Pinpoint the cell where the given text exists, returning its [X, Y] midpoint coordinate. 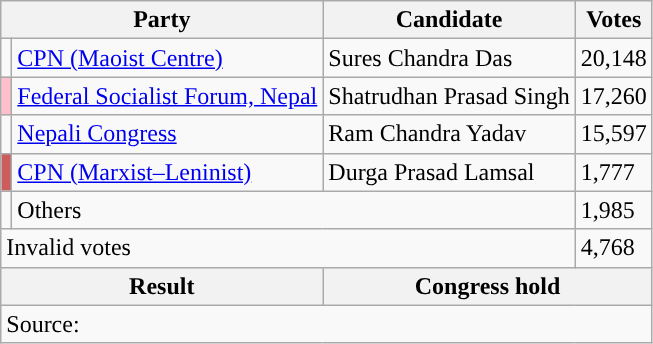
1,777 [614, 172]
CPN (Maoist Centre) [168, 58]
Shatrudhan Prasad Singh [449, 96]
Party [162, 20]
Candidate [449, 20]
Congress hold [488, 286]
Nepali Congress [168, 134]
1,985 [614, 210]
Ram Chandra Yadav [449, 134]
4,768 [614, 248]
Sures Chandra Das [449, 58]
20,148 [614, 58]
Durga Prasad Lamsal [449, 172]
Federal Socialist Forum, Nepal [168, 96]
CPN (Marxist–Leninist) [168, 172]
Invalid votes [288, 248]
Result [162, 286]
Votes [614, 20]
Others [294, 210]
17,260 [614, 96]
Source: [327, 324]
15,597 [614, 134]
